Return [X, Y] of the center of cell containing provided text 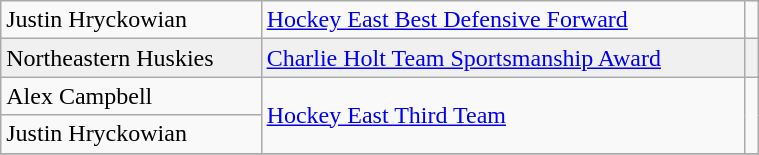
Alex Campbell [131, 96]
Hockey East Best Defensive Forward [502, 20]
Charlie Holt Team Sportsmanship Award [502, 58]
Hockey East Third Team [502, 115]
Northeastern Huskies [131, 58]
